Identify which cell holds the provided text, then report its (X, Y) central coordinate. 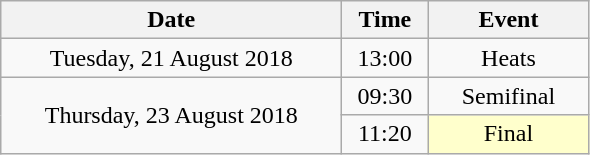
11:20 (385, 134)
Final (508, 134)
13:00 (385, 58)
Heats (508, 58)
Event (508, 20)
Tuesday, 21 August 2018 (172, 58)
09:30 (385, 96)
Thursday, 23 August 2018 (172, 115)
Date (172, 20)
Time (385, 20)
Semifinal (508, 96)
